For the text-containing cell, return its midpoint in [X, Y] coordinate format. 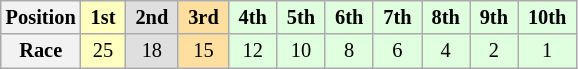
8 [349, 51]
3rd [203, 17]
7th [397, 17]
10 [301, 51]
Position [41, 17]
25 [104, 51]
1 [547, 51]
5th [301, 17]
2 [494, 51]
4 [446, 51]
2nd [152, 17]
8th [446, 17]
12 [253, 51]
4th [253, 17]
10th [547, 17]
6th [349, 17]
6 [397, 51]
18 [152, 51]
15 [203, 51]
1st [104, 17]
Race [41, 51]
9th [494, 17]
